From the cell containing the given text, extract its center point as (x, y) coordinate. 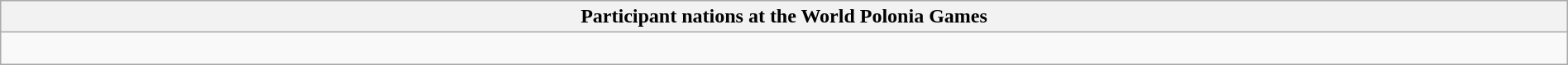
Participant nations at the World Polonia Games (784, 17)
